For the text-containing cell, return its midpoint in [x, y] coordinate format. 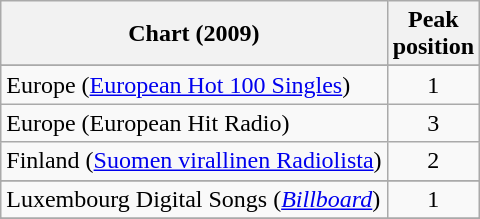
Peakposition [433, 34]
3 [433, 123]
2 [433, 161]
Europe (European Hot 100 Singles) [194, 85]
Chart (2009) [194, 34]
Luxembourg Digital Songs (Billboard) [194, 199]
Europe (European Hit Radio) [194, 123]
Finland (Suomen virallinen Radiolista) [194, 161]
